From the cell containing the given text, extract its center point as [X, Y] coordinate. 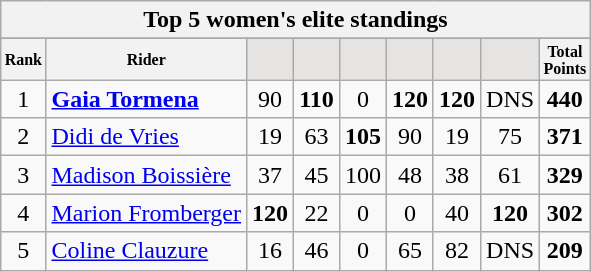
3 [24, 175]
45 [317, 175]
40 [456, 213]
2 [24, 137]
65 [410, 251]
440 [566, 99]
82 [456, 251]
Top 5 women's elite standings [296, 20]
37 [270, 175]
61 [510, 175]
16 [270, 251]
Madison Boissière [146, 175]
110 [317, 99]
Coline Clauzure [146, 251]
Rider [146, 60]
Didi de Vries [146, 137]
100 [362, 175]
38 [456, 175]
75 [510, 137]
329 [566, 175]
Marion Fromberger [146, 213]
5 [24, 251]
105 [362, 137]
209 [566, 251]
22 [317, 213]
TotalPoints [566, 60]
46 [317, 251]
63 [317, 137]
Gaia Tormena [146, 99]
371 [566, 137]
302 [566, 213]
Rank [24, 60]
4 [24, 213]
1 [24, 99]
48 [410, 175]
